From the cell containing the given text, extract its center point as (X, Y) coordinate. 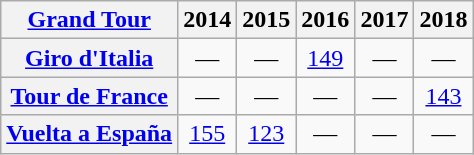
Tour de France (90, 96)
2017 (384, 20)
Giro d'Italia (90, 58)
Grand Tour (90, 20)
Vuelta a España (90, 134)
2014 (208, 20)
2015 (266, 20)
123 (266, 134)
2018 (444, 20)
155 (208, 134)
2016 (326, 20)
149 (326, 58)
143 (444, 96)
